Capture the cell that displays the provided text and extract its [x, y] central coordinate. 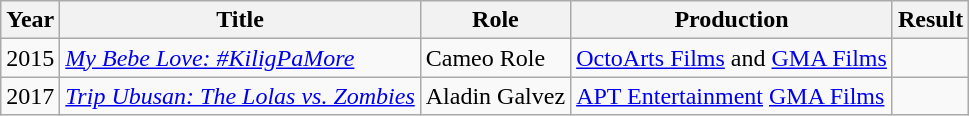
APT Entertainment GMA Films [732, 96]
Cameo Role [495, 58]
2015 [30, 58]
My Bebe Love: #KiligPaMore [240, 58]
Trip Ubusan: The Lolas vs. Zombies [240, 96]
Year [30, 20]
2017 [30, 96]
Role [495, 20]
Result [930, 20]
OctoArts Films and GMA Films [732, 58]
Aladin Galvez [495, 96]
Title [240, 20]
Production [732, 20]
